Identify which cell holds the provided text, then report its (X, Y) central coordinate. 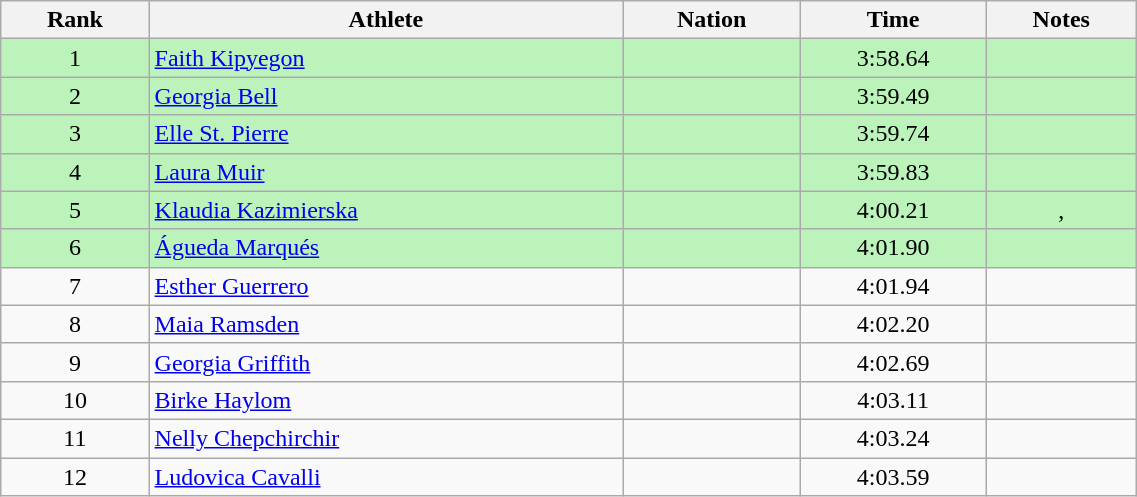
Athlete (386, 20)
Esther Guerrero (386, 286)
Georgia Bell (386, 96)
4:01.94 (894, 286)
4:00.21 (894, 210)
, (1062, 210)
3:58.64 (894, 58)
4:02.69 (894, 362)
4:02.20 (894, 324)
8 (75, 324)
Rank (75, 20)
3:59.74 (894, 134)
Ludovica Cavalli (386, 477)
Laura Muir (386, 172)
Águeda Marqués (386, 248)
Klaudia Kazimierska (386, 210)
4:01.90 (894, 248)
9 (75, 362)
Notes (1062, 20)
12 (75, 477)
5 (75, 210)
4:03.11 (894, 400)
10 (75, 400)
Georgia Griffith (386, 362)
3 (75, 134)
Maia Ramsden (386, 324)
Faith Kipyegon (386, 58)
4:03.24 (894, 438)
Nelly Chepchirchir (386, 438)
3:59.49 (894, 96)
2 (75, 96)
3:59.83 (894, 172)
1 (75, 58)
Nation (712, 20)
4:03.59 (894, 477)
6 (75, 248)
11 (75, 438)
7 (75, 286)
Elle St. Pierre (386, 134)
Birke Haylom (386, 400)
4 (75, 172)
Time (894, 20)
